Determine the (X, Y) coordinate at the center of the cell enclosing the given text.  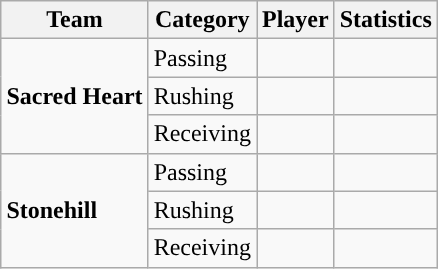
Sacred Heart (74, 96)
Team (74, 20)
Category (202, 20)
Stonehill (74, 210)
Player (295, 20)
Statistics (386, 20)
